Return (x, y) of the center of cell containing provided text 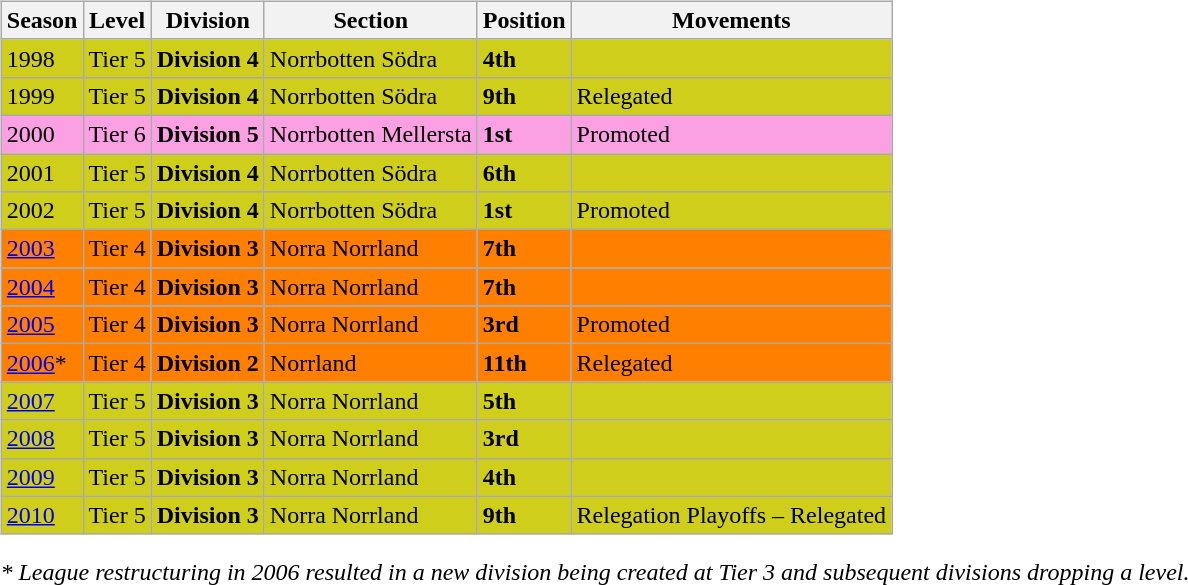
2003 (42, 249)
2004 (42, 287)
2007 (42, 401)
2005 (42, 325)
11th (524, 363)
Tier 6 (117, 134)
5th (524, 401)
2010 (42, 515)
Division 2 (208, 363)
1999 (42, 96)
2001 (42, 173)
1998 (42, 58)
2008 (42, 439)
2006* (42, 363)
6th (524, 173)
2002 (42, 211)
Relegation Playoffs – Relegated (732, 515)
Division 5 (208, 134)
Position (524, 20)
Norrland (370, 363)
Level (117, 20)
Division (208, 20)
Season (42, 20)
2000 (42, 134)
Norrbotten Mellersta (370, 134)
Movements (732, 20)
Section (370, 20)
2009 (42, 477)
